Return the [X, Y] coordinate for the center point of the cell that contains the specified text.  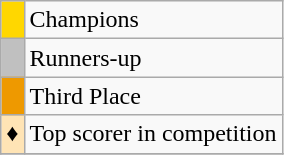
Runners-up [153, 58]
♦ [12, 134]
Champions [153, 20]
Top scorer in competition [153, 134]
Third Place [153, 96]
